Find where the given text appears and provide that cell's center as [X, Y] coordinate. 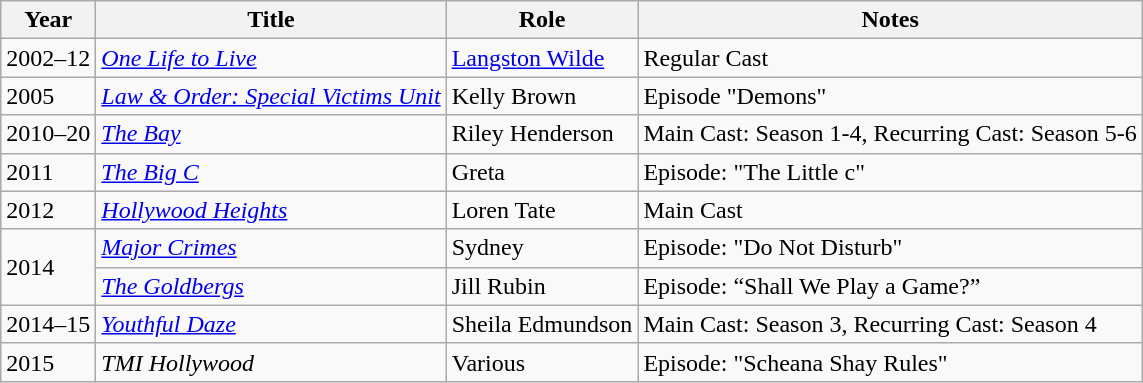
Youthful Daze [271, 324]
TMI Hollywood [271, 362]
Title [271, 20]
Episode: "Do Not Disturb" [890, 248]
2012 [48, 210]
2015 [48, 362]
Riley Henderson [542, 134]
Main Cast: Season 3, Recurring Cast: Season 4 [890, 324]
2010–20 [48, 134]
Sheila Edmundson [542, 324]
Year [48, 20]
The Goldbergs [271, 286]
The Big C [271, 172]
Main Cast [890, 210]
One Life to Live [271, 58]
Sydney [542, 248]
2014 [48, 267]
Various [542, 362]
2014–15 [48, 324]
Kelly Brown [542, 96]
2011 [48, 172]
The Bay [271, 134]
Main Cast: Season 1-4, Recurring Cast: Season 5-6 [890, 134]
Regular Cast [890, 58]
Notes [890, 20]
Greta [542, 172]
Episode: “Shall We Play a Game?” [890, 286]
Hollywood Heights [271, 210]
Episode: "Scheana Shay Rules" [890, 362]
Role [542, 20]
Langston Wilde [542, 58]
2005 [48, 96]
2002–12 [48, 58]
Loren Tate [542, 210]
Episode: "The Little c" [890, 172]
Law & Order: Special Victims Unit [271, 96]
Episode "Demons" [890, 96]
Jill Rubin [542, 286]
Major Crimes [271, 248]
